For the text-containing cell, return its midpoint in [x, y] coordinate format. 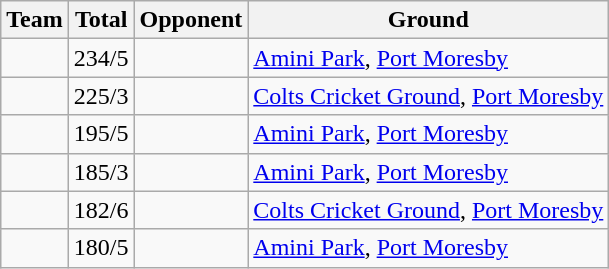
185/3 [101, 172]
Total [101, 20]
234/5 [101, 58]
Team [35, 20]
195/5 [101, 134]
225/3 [101, 96]
Opponent [191, 20]
Ground [428, 20]
182/6 [101, 210]
180/5 [101, 248]
